Detect which cell encompasses the target text, then output its [X, Y] center coordinate. 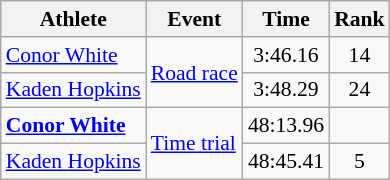
5 [360, 162]
48:13.96 [286, 126]
3:46.16 [286, 55]
Time [286, 19]
48:45.41 [286, 162]
Time trial [194, 144]
Road race [194, 72]
24 [360, 90]
Event [194, 19]
14 [360, 55]
Athlete [74, 19]
3:48.29 [286, 90]
Rank [360, 19]
